Determine the [X, Y] coordinate at the center of the cell enclosing the given text.  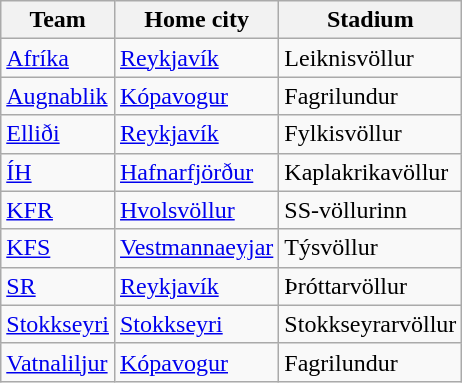
Leiknisvöllur [370, 58]
Þróttarvöllur [370, 286]
Kaplakrikavöllur [370, 172]
Afríka [58, 58]
Fylkisvöllur [370, 134]
Vestmannaeyjar [196, 248]
Stadium [370, 20]
Vatnaliljur [58, 362]
Augnablik [58, 96]
Team [58, 20]
Home city [196, 20]
ÍH [58, 172]
SR [58, 286]
SS-völlurinn [370, 210]
Stokkseyrarvöllur [370, 324]
KFS [58, 248]
Hvolsvöllur [196, 210]
Elliði [58, 134]
Hafnarfjörður [196, 172]
KFR [58, 210]
Týsvöllur [370, 248]
